Return [x, y] of the center of cell containing provided text 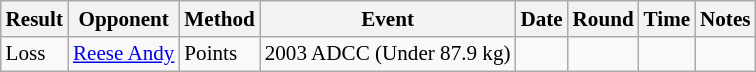
Notes [725, 18]
Round [604, 18]
Points [219, 54]
Time [667, 18]
Opponent [124, 18]
Reese Andy [124, 54]
Result [34, 18]
Method [219, 18]
Date [541, 18]
Event [388, 18]
Loss [34, 54]
2003 ADCC (Under 87.9 kg) [388, 54]
